Identify which cell holds the provided text, then report its [x, y] central coordinate. 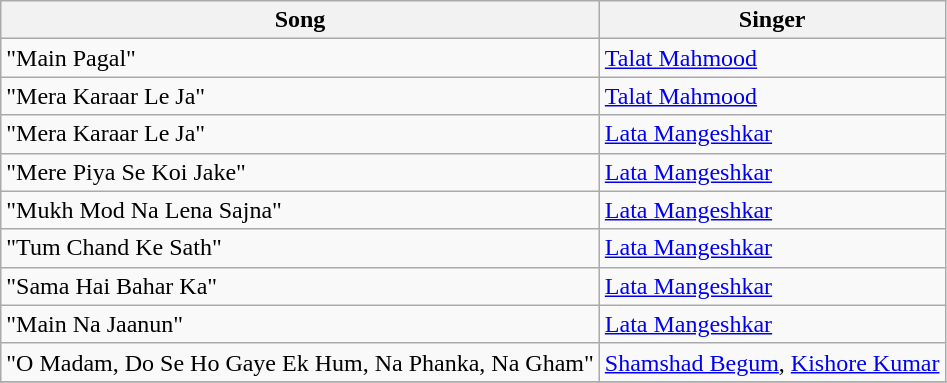
Singer [772, 20]
"O Madam, Do Se Ho Gaye Ek Hum, Na Phanka, Na Gham" [300, 362]
"Tum Chand Ke Sath" [300, 248]
"Main Pagal" [300, 58]
Shamshad Begum, Kishore Kumar [772, 362]
Song [300, 20]
"Main Na Jaanun" [300, 324]
"Mukh Mod Na Lena Sajna" [300, 210]
"Mere Piya Se Koi Jake" [300, 172]
"Sama Hai Bahar Ka" [300, 286]
